Provide the (X, Y) coordinate of the cell's center where the given text is located.  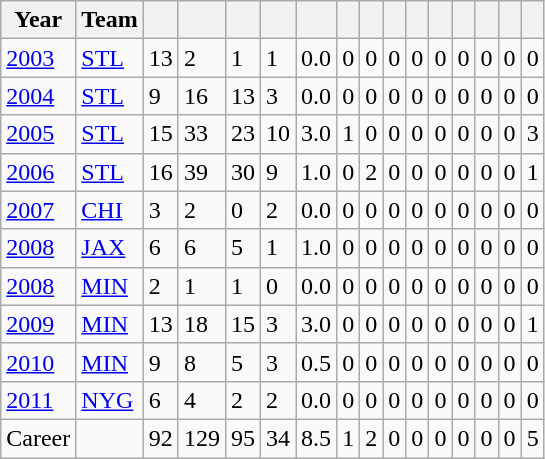
8 (202, 362)
2006 (38, 172)
Career (38, 438)
2003 (38, 58)
39 (202, 172)
2004 (38, 96)
JAX (110, 248)
Team (110, 20)
92 (160, 438)
2010 (38, 362)
95 (242, 438)
23 (242, 134)
8.5 (316, 438)
34 (278, 438)
2007 (38, 210)
2009 (38, 324)
4 (202, 400)
CHI (110, 210)
0.5 (316, 362)
NYG (110, 400)
2011 (38, 400)
2005 (38, 134)
10 (278, 134)
33 (202, 134)
30 (242, 172)
129 (202, 438)
18 (202, 324)
Year (38, 20)
